Extract the [x, y] coordinate from the center of the cell holding the provided text.  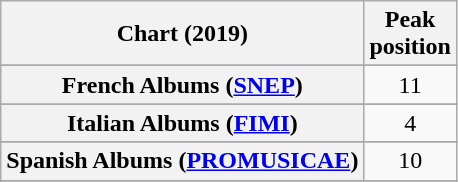
French Albums (SNEP) [182, 85]
10 [410, 161]
Italian Albums (FIMI) [182, 123]
11 [410, 85]
4 [410, 123]
Peakposition [410, 34]
Spanish Albums (PROMUSICAE) [182, 161]
Chart (2019) [182, 34]
